Identify which cell holds the provided text, then report its (X, Y) central coordinate. 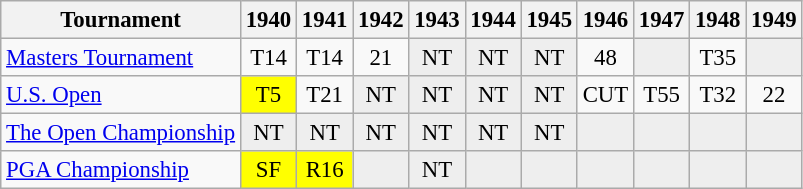
U.S. Open (121, 95)
1942 (381, 20)
1948 (718, 20)
1943 (437, 20)
The Open Championship (121, 133)
T21 (325, 95)
SF (268, 170)
1944 (493, 20)
21 (381, 58)
22 (774, 95)
T5 (268, 95)
R16 (325, 170)
1940 (268, 20)
1946 (605, 20)
1941 (325, 20)
48 (605, 58)
PGA Championship (121, 170)
T55 (661, 95)
1947 (661, 20)
T32 (718, 95)
1949 (774, 20)
Tournament (121, 20)
1945 (549, 20)
CUT (605, 95)
Masters Tournament (121, 58)
T35 (718, 58)
